Pinpoint the cell where the given text exists, returning its [X, Y] midpoint coordinate. 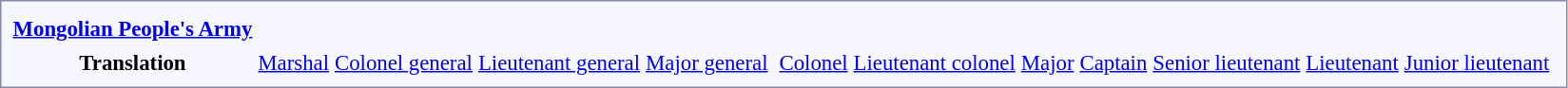
Captain [1113, 62]
Colonel [814, 62]
Lieutenant colonel [934, 62]
Junior lieutenant [1476, 62]
Mongolian People's Army [133, 28]
Senior lieutenant [1227, 62]
Major [1048, 62]
Marshal [294, 62]
Colonel general [404, 62]
Major general [707, 62]
Translation [133, 62]
Lieutenant general [559, 62]
Lieutenant [1352, 62]
